Pinpoint the cell where the given text exists, returning its [x, y] midpoint coordinate. 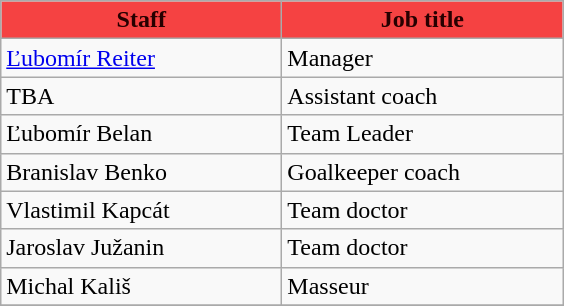
Masseur [422, 286]
TBA [142, 96]
Manager [422, 58]
Job title [422, 20]
Staff [142, 20]
Goalkeeper coach [422, 172]
Vlastimil Kapcát [142, 210]
Ľubomír Reiter [142, 58]
Branislav Benko [142, 172]
Ľubomír Belan [142, 134]
Team Leader [422, 134]
Michal Kališ [142, 286]
Assistant coach [422, 96]
Jaroslav Južanin [142, 248]
